Return (x, y) of the center of cell containing provided text 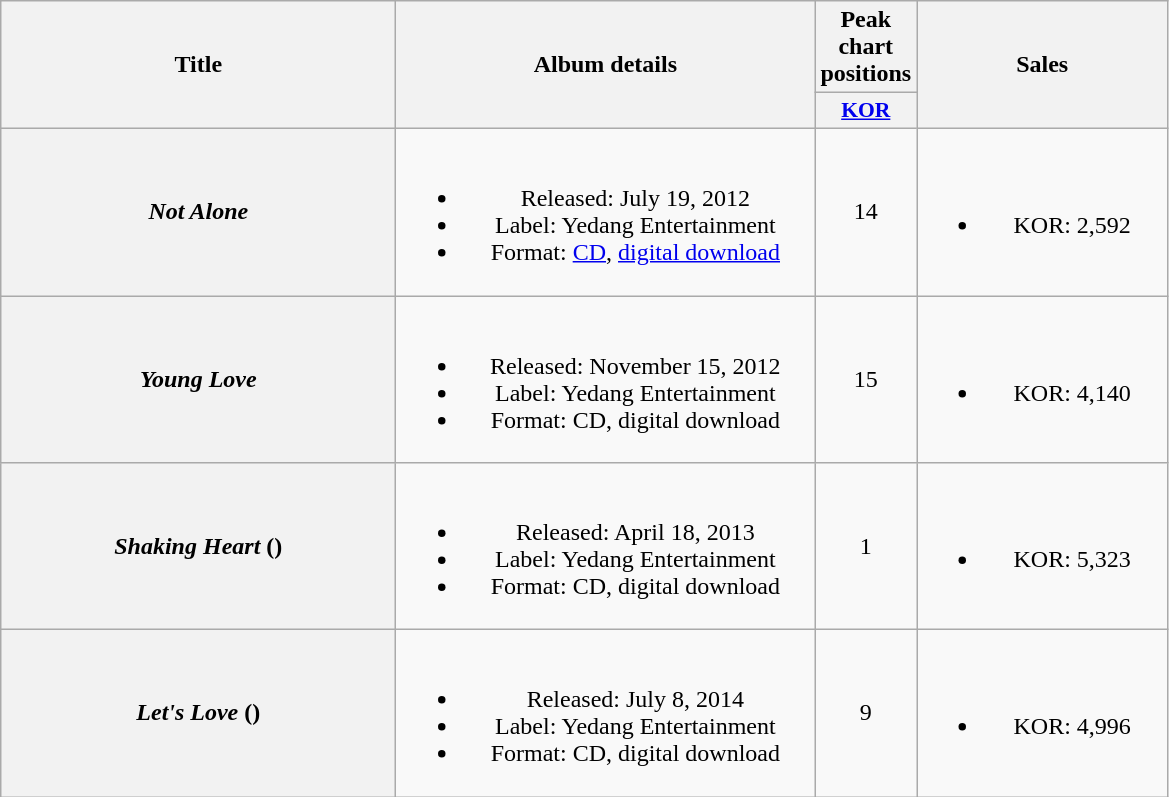
Released: April 18, 2013Label: Yedang EntertainmentFormat: CD, digital download (606, 546)
Shaking Heart () (198, 546)
Not Alone (198, 212)
Album details (606, 65)
Released: July 8, 2014Label: Yedang EntertainmentFormat: CD, digital download (606, 714)
Title (198, 65)
Released: November 15, 2012Label: Yedang EntertainmentFormat: CD, digital download (606, 380)
KOR (866, 111)
15 (866, 380)
Let's Love () (198, 714)
Young Love (198, 380)
14 (866, 212)
KOR: 5,323 (1042, 546)
Peak chart positions (866, 47)
9 (866, 714)
Sales (1042, 65)
Released: July 19, 2012Label: Yedang EntertainmentFormat: CD, digital download (606, 212)
1 (866, 546)
KOR: 4,996 (1042, 714)
KOR: 4,140 (1042, 380)
KOR: 2,592 (1042, 212)
